Locate the cell with the specified text and output its (x, y) center coordinate. 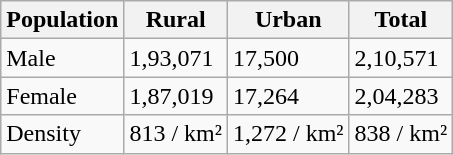
Population (62, 20)
1,272 / km² (288, 134)
2,10,571 (401, 58)
838 / km² (401, 134)
Female (62, 96)
17,500 (288, 58)
Density (62, 134)
813 / km² (176, 134)
Male (62, 58)
Total (401, 20)
Rural (176, 20)
2,04,283 (401, 96)
1,93,071 (176, 58)
Urban (288, 20)
17,264 (288, 96)
1,87,019 (176, 96)
